For the text-containing cell, return its midpoint in [X, Y] coordinate format. 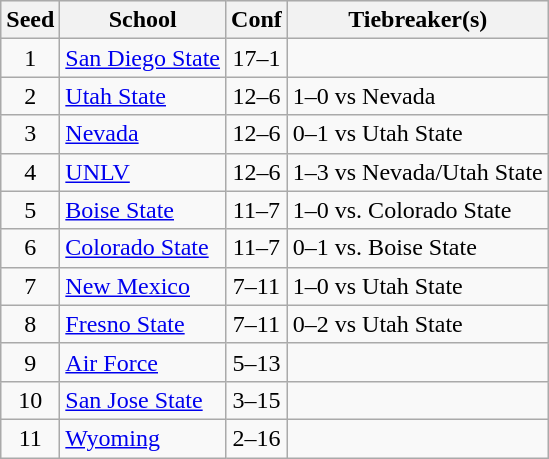
San Jose State [143, 400]
New Mexico [143, 286]
4 [30, 172]
San Diego State [143, 58]
5 [30, 210]
1–3 vs Nevada/Utah State [418, 172]
0–1 vs Utah State [418, 134]
Utah State [143, 96]
Nevada [143, 134]
2 [30, 96]
8 [30, 324]
3–15 [257, 400]
Conf [257, 20]
2–16 [257, 438]
Boise State [143, 210]
Wyoming [143, 438]
7 [30, 286]
0–2 vs Utah State [418, 324]
3 [30, 134]
School [143, 20]
1–0 vs. Colorado State [418, 210]
Tiebreaker(s) [418, 20]
9 [30, 362]
Seed [30, 20]
11 [30, 438]
1–0 vs Utah State [418, 286]
6 [30, 248]
10 [30, 400]
17–1 [257, 58]
Colorado State [143, 248]
Air Force [143, 362]
0–1 vs. Boise State [418, 248]
1–0 vs Nevada [418, 96]
5–13 [257, 362]
UNLV [143, 172]
1 [30, 58]
Fresno State [143, 324]
